Determine the [x, y] coordinate at the center of the cell enclosing the given text.  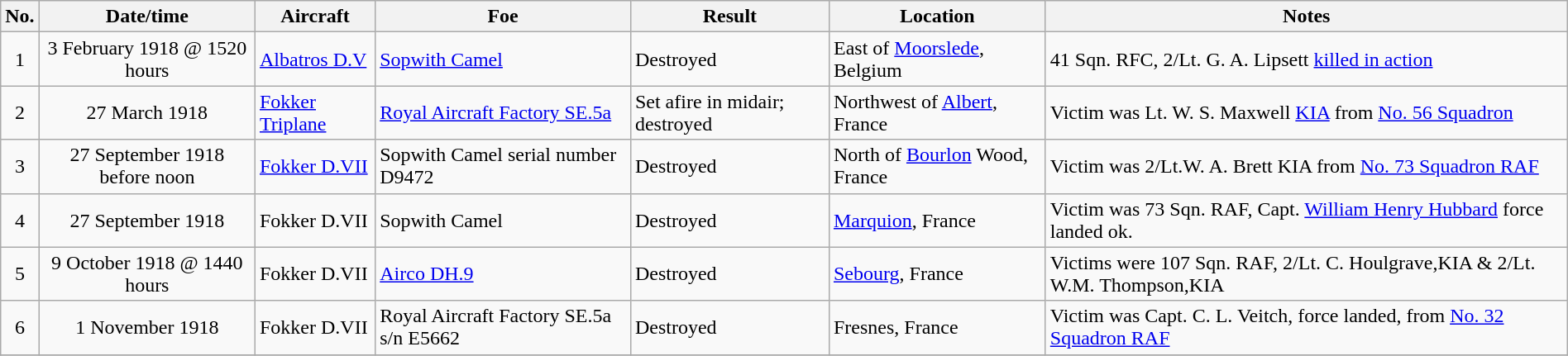
3 [20, 167]
41 Sqn. RFC, 2/Lt. G. A. Lipsett killed in action [1307, 59]
Albatros D.V [314, 59]
Set afire in midair; destroyed [729, 112]
Date/time [147, 17]
Airco DH.9 [503, 274]
Foe [503, 17]
Notes [1307, 17]
27 September 1918 [147, 220]
Royal Aircraft Factory SE.5a s/n E5662 [503, 327]
East of Moorslede, Belgium [937, 59]
Sopwith Camel serial number D9472 [503, 167]
Royal Aircraft Factory SE.5a [503, 112]
Victim was 73 Sqn. RAF, Capt. William Henry Hubbard force landed ok. [1307, 220]
Victims were 107 Sqn. RAF, 2/Lt. C. Houlgrave,KIA & 2/Lt. W.M. Thompson,KIA [1307, 274]
Fresnes, France [937, 327]
No. [20, 17]
5 [20, 274]
Marquion, France [937, 220]
Northwest of Albert, France [937, 112]
1 November 1918 [147, 327]
Sebourg, France [937, 274]
4 [20, 220]
Result [729, 17]
27 September 1918 before noon [147, 167]
Victim was 2/Lt.W. A. Brett KIA from No. 73 Squadron RAF [1307, 167]
Location [937, 17]
9 October 1918 @ 1440 hours [147, 274]
6 [20, 327]
North of Bourlon Wood, France [937, 167]
Fokker Triplane [314, 112]
2 [20, 112]
Victim was Lt. W. S. Maxwell KIA from No. 56 Squadron [1307, 112]
3 February 1918 @ 1520 hours [147, 59]
Aircraft [314, 17]
Victim was Capt. C. L. Veitch, force landed, from No. 32 Squadron RAF [1307, 327]
27 March 1918 [147, 112]
1 [20, 59]
